Return (x, y) of the center of cell containing provided text 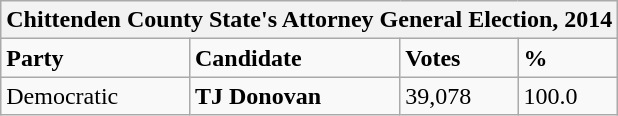
% (568, 58)
Party (96, 58)
TJ Donovan (294, 96)
Candidate (294, 58)
Chittenden County State's Attorney General Election, 2014 (310, 20)
Votes (459, 58)
39,078 (459, 96)
100.0 (568, 96)
Democratic (96, 96)
